Identify which cell holds the provided text, then report its (x, y) central coordinate. 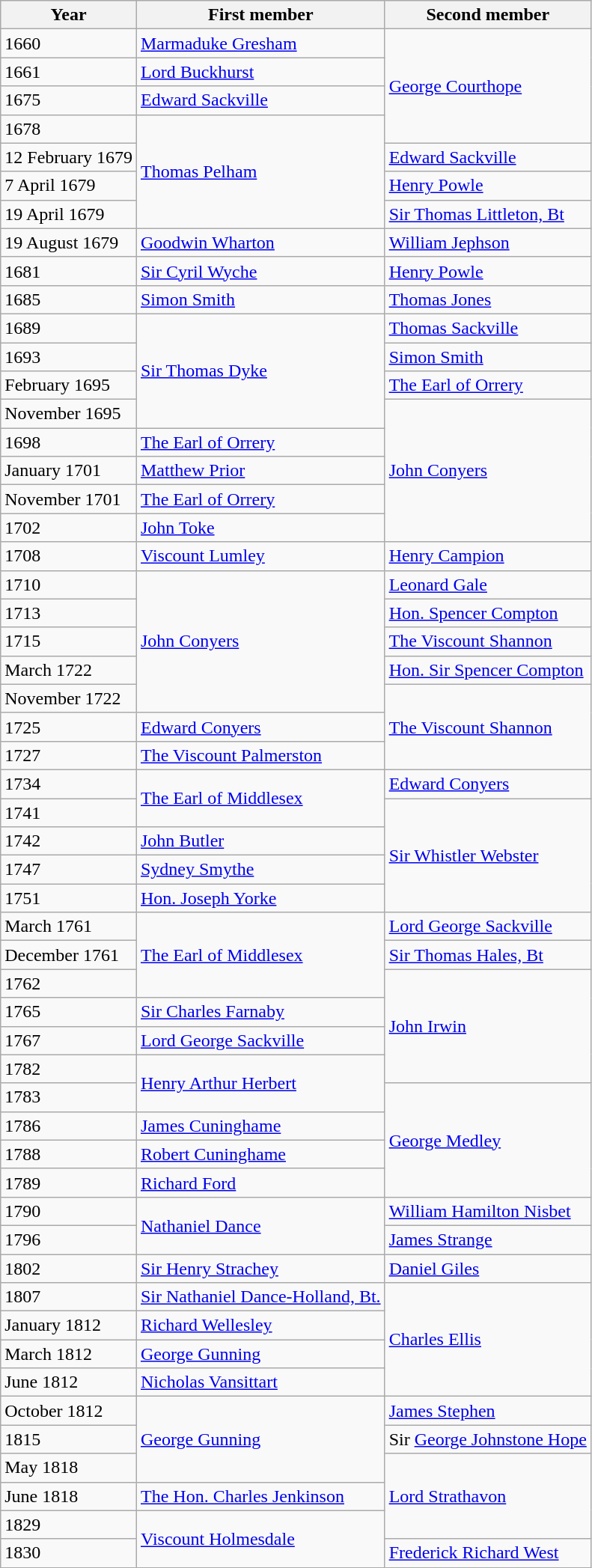
1698 (69, 442)
October 1812 (69, 1411)
1782 (69, 1069)
First member (260, 15)
1675 (69, 100)
The Viscount Palmerston (260, 755)
Sir Nathaniel Dance-Holland, Bt. (260, 1297)
1789 (69, 1183)
1762 (69, 983)
1661 (69, 72)
John Butler (260, 841)
Goodwin Wharton (260, 242)
Matthew Prior (260, 471)
7 April 1679 (69, 186)
1715 (69, 641)
The Hon. Charles Jenkinson (260, 1496)
Sir Thomas Hales, Bt (488, 955)
Frederick Richard West (488, 1553)
1796 (69, 1239)
Charles Ellis (488, 1340)
Thomas Jones (488, 299)
Leonard Gale (488, 585)
June 1812 (69, 1382)
19 August 1679 (69, 242)
January 1812 (69, 1326)
Sir George Johnstone Hope (488, 1439)
1681 (69, 271)
Richard Ford (260, 1183)
Marmaduke Gresham (260, 43)
Year (69, 15)
February 1695 (69, 385)
1710 (69, 585)
1802 (69, 1269)
May 1818 (69, 1468)
Viscount Holmesdale (260, 1539)
James Stephen (488, 1411)
Richard Wellesley (260, 1326)
Hon. Spencer Compton (488, 613)
1765 (69, 1012)
December 1761 (69, 955)
Daniel Giles (488, 1269)
Sir Whistler Webster (488, 855)
James Strange (488, 1239)
1751 (69, 898)
1660 (69, 43)
1830 (69, 1553)
1702 (69, 528)
1742 (69, 841)
March 1761 (69, 927)
Nathaniel Dance (260, 1225)
1725 (69, 727)
1708 (69, 556)
Sydney Smythe (260, 870)
1693 (69, 357)
Sir Charles Farnaby (260, 1012)
Hon. Sir Spencer Compton (488, 670)
1727 (69, 755)
1685 (69, 299)
George Medley (488, 1140)
Viscount Lumley (260, 556)
1713 (69, 613)
Henry Campion (488, 556)
Henry Arthur Herbert (260, 1083)
Sir Thomas Littleton, Bt (488, 214)
1788 (69, 1154)
1747 (69, 870)
1790 (69, 1211)
Thomas Sackville (488, 328)
1829 (69, 1525)
1786 (69, 1126)
George Courthope (488, 86)
1678 (69, 129)
Hon. Joseph Yorke (260, 898)
November 1701 (69, 499)
November 1695 (69, 414)
1815 (69, 1439)
Nicholas Vansittart (260, 1382)
James Cuninghame (260, 1126)
Robert Cuninghame (260, 1154)
William Hamilton Nisbet (488, 1211)
March 1812 (69, 1354)
Lord Strathavon (488, 1496)
1783 (69, 1097)
Sir Henry Strachey (260, 1269)
June 1818 (69, 1496)
1734 (69, 784)
Sir Thomas Dyke (260, 370)
1807 (69, 1297)
William Jephson (488, 242)
John Irwin (488, 1026)
1689 (69, 328)
1741 (69, 812)
Sir Cyril Wyche (260, 271)
Second member (488, 15)
Thomas Pelham (260, 171)
1767 (69, 1040)
March 1722 (69, 670)
12 February 1679 (69, 157)
19 April 1679 (69, 214)
November 1722 (69, 698)
January 1701 (69, 471)
John Toke (260, 528)
Lord Buckhurst (260, 72)
